From the cell containing the given text, extract its center point as [X, Y] coordinate. 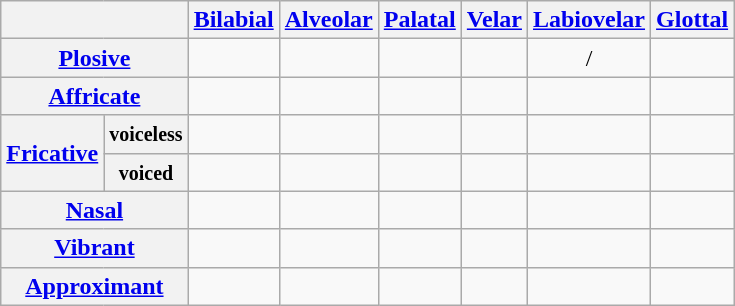
/ [588, 58]
Fricative [52, 153]
Palatal [420, 20]
Plosive [94, 58]
voiceless [146, 134]
Affricate [94, 96]
Bilabial [234, 20]
Alveolar [328, 20]
Vibrant [94, 248]
Glottal [692, 20]
voiced [146, 172]
Nasal [94, 210]
Velar [494, 20]
Labiovelar [588, 20]
Approximant [94, 286]
